Identify which cell holds the provided text, then report its [X, Y] central coordinate. 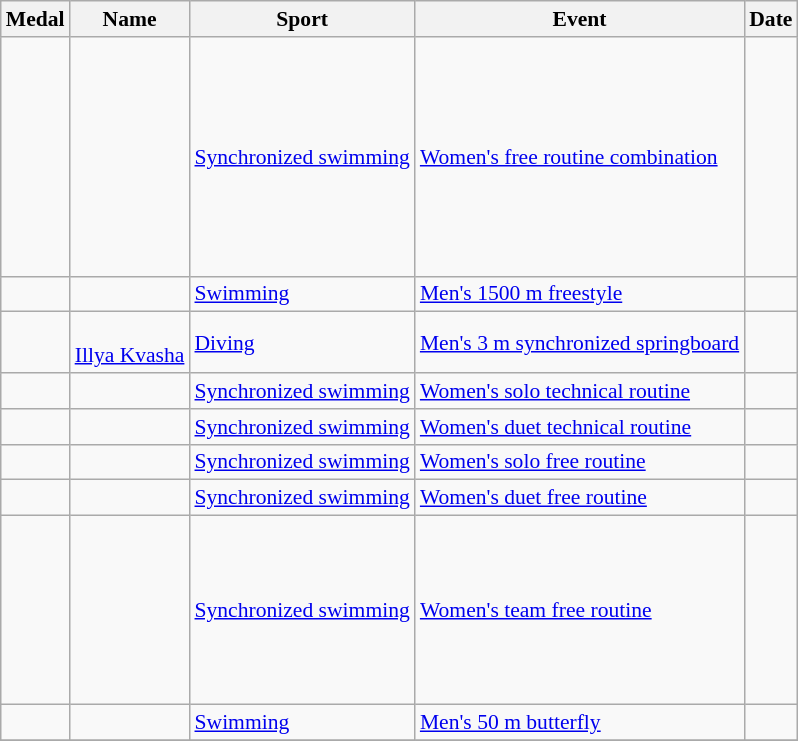
Name [130, 19]
Women's solo free routine [580, 462]
Men's 1500 m freestyle [580, 294]
Event [580, 19]
Women's duet free routine [580, 498]
Women's free routine combination [580, 157]
Women's team free routine [580, 610]
Date [770, 19]
Illya Kvasha [130, 342]
Men's 50 m butterfly [580, 722]
Women's solo technical routine [580, 391]
Medal [36, 19]
Sport [302, 19]
Men's 3 m synchronized springboard [580, 342]
Women's duet technical routine [580, 427]
Diving [302, 342]
